Extract the (x, y) coordinate from the center of the cell holding the provided text.  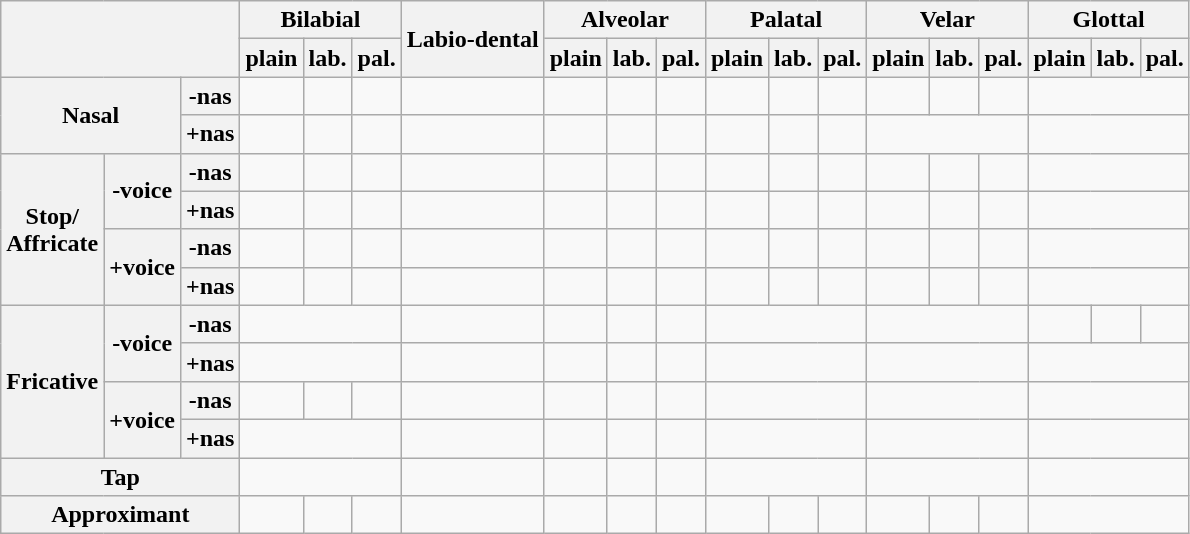
Bilabial (320, 20)
Fricative (52, 381)
Glottal (1108, 20)
Palatal (786, 20)
Nasal (91, 115)
Stop/Affricate (52, 229)
Velar (948, 20)
Alveolar (624, 20)
Tap (120, 477)
Approximant (120, 515)
Labio-dental (472, 39)
